Locate the cell with the specified text and output its (X, Y) center coordinate. 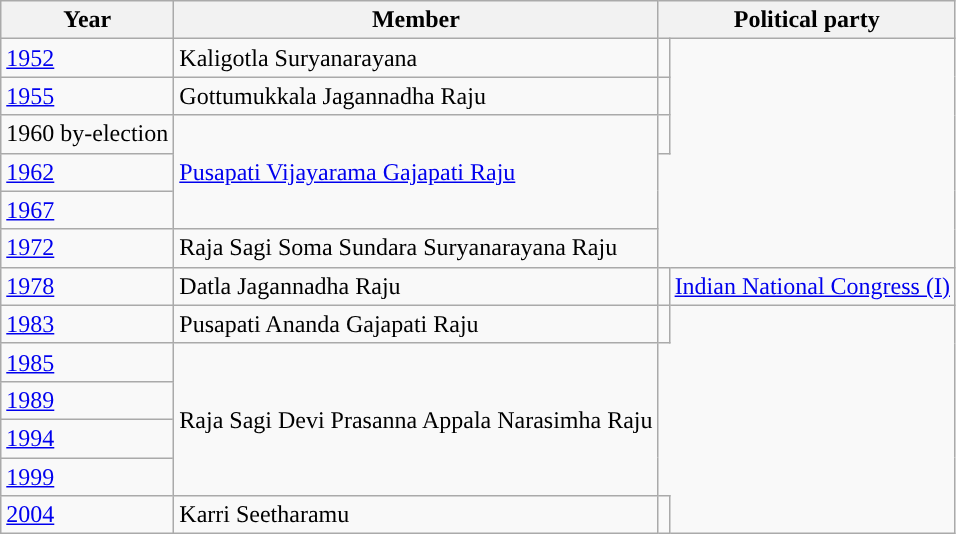
Raja Sagi Devi Prasanna Appala Narasimha Raju (416, 419)
Karri Seetharamu (416, 515)
1985 (88, 362)
Member (416, 20)
1972 (88, 248)
1994 (88, 438)
Gottumukkala Jagannadha Raju (416, 96)
Raja Sagi Soma Sundara Suryanarayana Raju (416, 248)
Kaligotla Suryanarayana (416, 58)
1999 (88, 477)
Pusapati Vijayarama Gajapati Raju (416, 172)
1989 (88, 400)
1952 (88, 58)
1955 (88, 96)
Year (88, 20)
1962 (88, 172)
2004 (88, 515)
1960 by-election (88, 134)
Indian National Congress (I) (812, 286)
Political party (806, 20)
Pusapati Ananda Gajapati Raju (416, 324)
1978 (88, 286)
1983 (88, 324)
Datla Jagannadha Raju (416, 286)
1967 (88, 210)
